Capture the cell that displays the provided text and extract its (x, y) central coordinate. 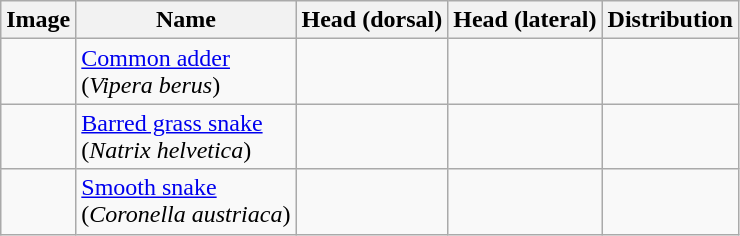
Head (lateral) (525, 20)
Smooth snake(Coronella austriaca) (186, 202)
Barred grass snake(Natrix helvetica) (186, 136)
Name (186, 20)
Image (38, 20)
Common adder(Vipera berus) (186, 72)
Head (dorsal) (372, 20)
Distribution (670, 20)
